Return the [X, Y] coordinate for the center point of the cell that contains the specified text.  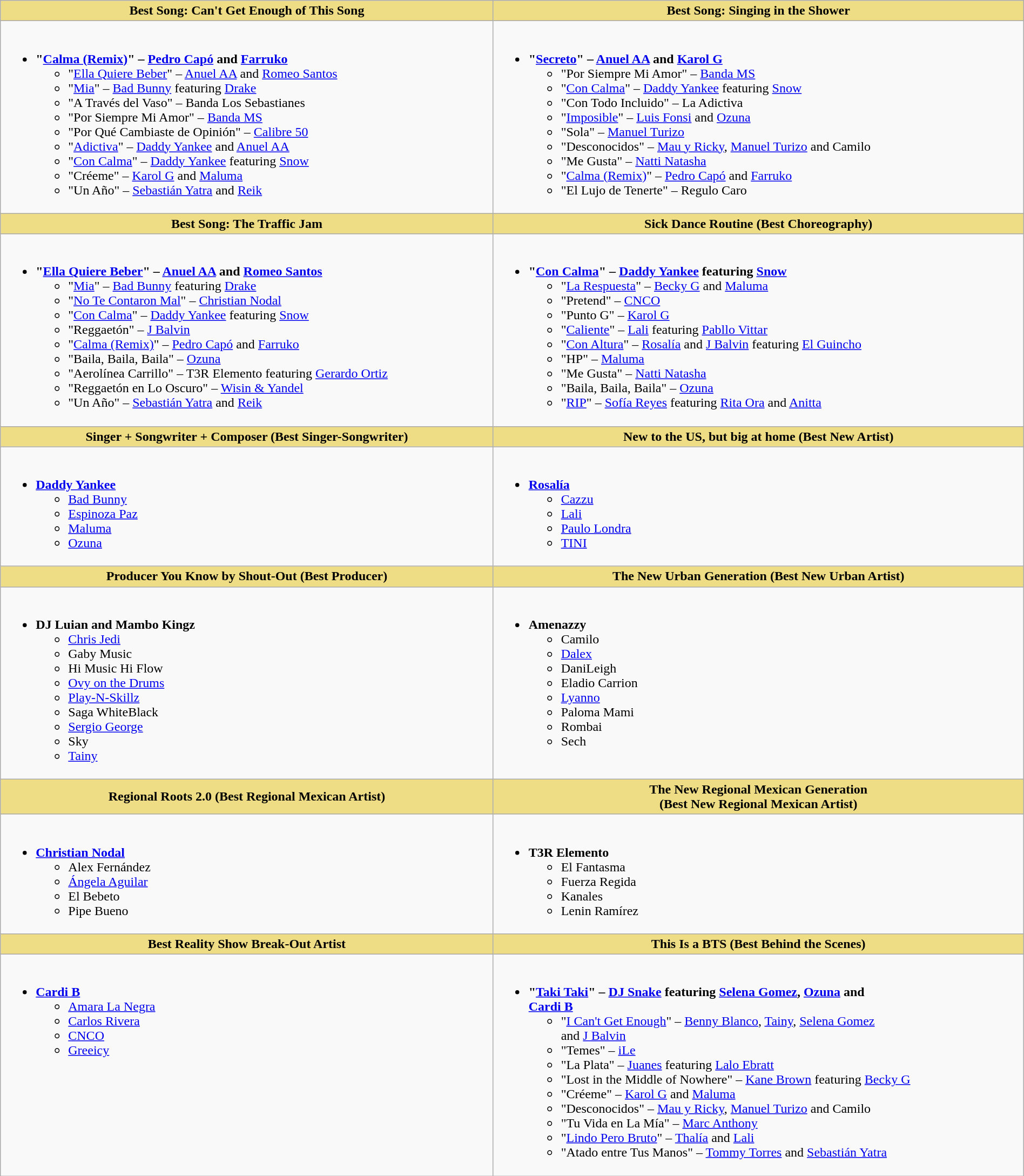
Best Song: Can't Get Enough of This Song [247, 11]
Singer + Songwriter + Composer (Best Singer-Songwriter) [247, 436]
Best Song: The Traffic Jam [247, 224]
Daddy YankeeBad BunnyEspinoza PazMalumaOzuna [247, 507]
DJ Luian and Mambo KingzChris JediGaby MusicHi Music Hi FlowOvy on the DrumsPlay-N-SkillzSaga WhiteBlackSergio GeorgeSkyTainy [247, 683]
The New Urban Generation (Best New Urban Artist) [758, 576]
Producer You Know by Shout-Out (Best Producer) [247, 576]
Best Reality Show Break-Out Artist [247, 944]
Christian NodalAlex FernándezÁngela AguilarEl BebetoPipe Bueno [247, 874]
T3R ElementoEl FantasmaFuerza RegidaKanalesLenin Ramírez [758, 874]
This Is a BTS (Best Behind the Scenes) [758, 944]
The New Regional Mexican Generation(Best New Regional Mexican Artist) [758, 796]
Cardi BAmara La NegraCarlos RiveraCNCOGreeicy [247, 1065]
New to the US, but big at home (Best New Artist) [758, 436]
Regional Roots 2.0 (Best Regional Mexican Artist) [247, 796]
RosalíaCazzuLaliPaulo LondraTINI [758, 507]
AmenazzyCamiloDalexDaniLeighEladio CarrionLyannoPaloma MamiRombaiSech [758, 683]
Best Song: Singing in the Shower [758, 11]
Sick Dance Routine (Best Choreography) [758, 224]
